Scan for the cell matching the given text and deliver its (X, Y) coordinate at center. 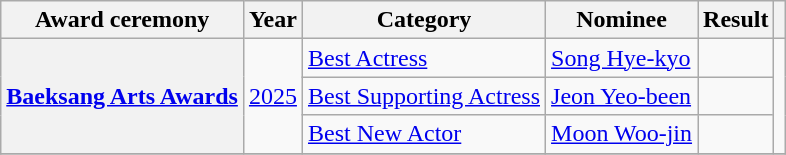
Best Actress (424, 58)
Baeksang Arts Awards (122, 96)
Best New Actor (424, 134)
Result (736, 20)
Nominee (622, 20)
Best Supporting Actress (424, 96)
Award ceremony (122, 20)
Song Hye-kyo (622, 58)
Moon Woo-jin (622, 134)
2025 (272, 96)
Category (424, 20)
Year (272, 20)
Jeon Yeo-been (622, 96)
